Identify which cell holds the provided text, then report its [X, Y] central coordinate. 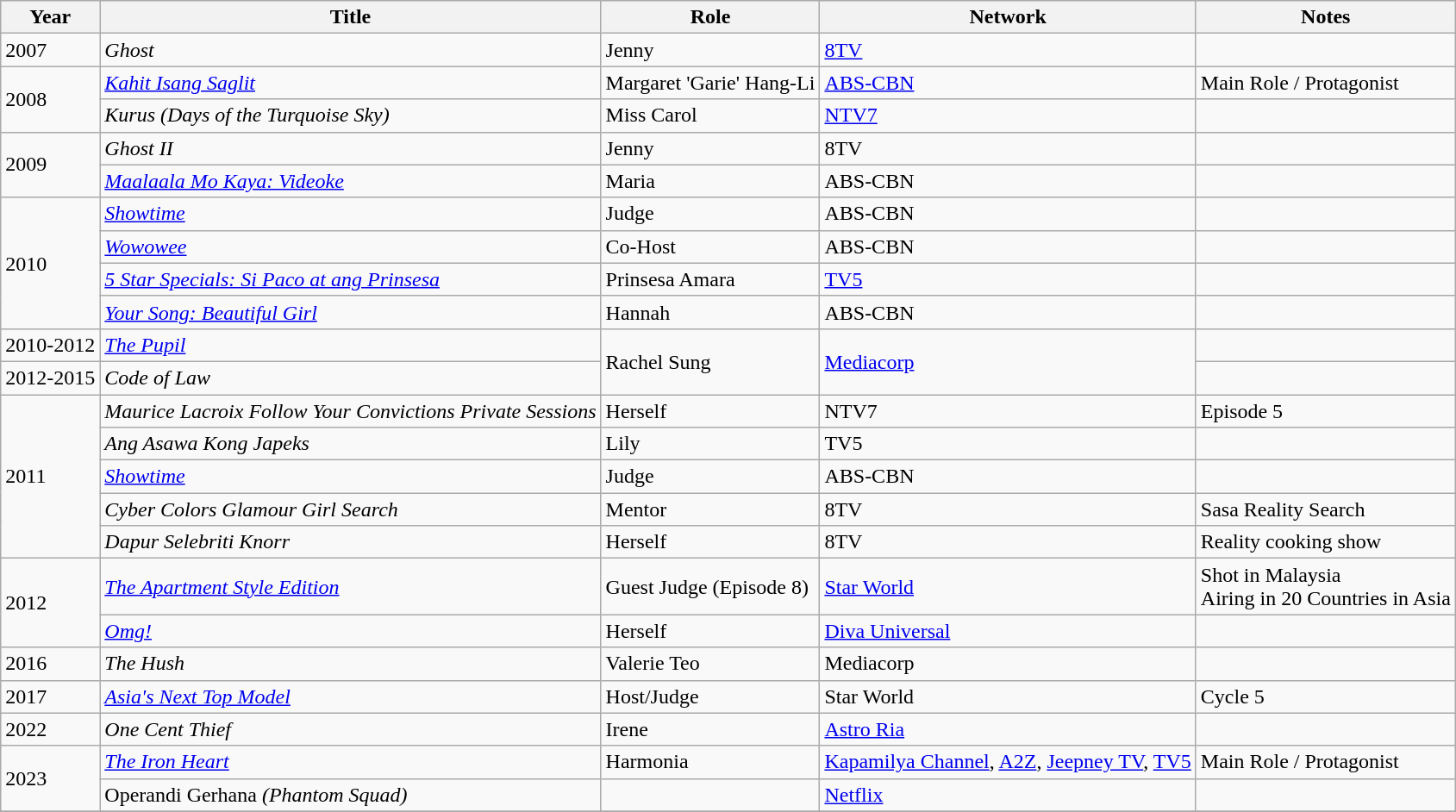
Cyber Colors Glamour Girl Search [350, 509]
Mentor [710, 509]
Ang Asawa Kong Japeks [350, 444]
Notes [1326, 17]
2010 [50, 263]
Kapamilya Channel, A2Z, Jeepney TV, TV5 [1008, 762]
Network [1008, 17]
The Apartment Style Edition [350, 586]
Code of Law [350, 378]
Diva Universal [1008, 631]
Rachel Sung [710, 361]
2016 [50, 664]
Valerie Teo [710, 664]
Asia's Next Top Model [350, 696]
Your Song: Beautiful Girl [350, 312]
Wowowee [350, 247]
Ghost II [350, 148]
Co-Host [710, 247]
2011 [50, 477]
Miss Carol [710, 116]
2022 [50, 729]
Prinsesa Amara [710, 279]
5 Star Specials: Si Paco at ang Prinsesa [350, 279]
Ghost [350, 50]
Maalaala Mo Kaya: Videoke [350, 181]
Maria [710, 181]
Maurice Lacroix Follow Your Convictions Private Sessions [350, 411]
Episode 5 [1326, 411]
Role [710, 17]
Irene [710, 729]
Hannah [710, 312]
Reality cooking show [1326, 542]
Margaret 'Garie' Hang-Li [710, 83]
Operandi Gerhana (Phantom Squad) [350, 795]
One Cent Thief [350, 729]
2012-2015 [50, 378]
Host/Judge [710, 696]
Harmonia [710, 762]
Dapur Selebriti Knorr [350, 542]
Kahit Isang Saglit [350, 83]
2007 [50, 50]
Guest Judge (Episode 8) [710, 586]
Astro Ria [1008, 729]
Netflix [1008, 795]
2012 [50, 603]
Lily [710, 444]
2017 [50, 696]
Year [50, 17]
2008 [50, 99]
2023 [50, 778]
The Hush [350, 664]
2009 [50, 165]
Omg! [350, 631]
Sasa Reality Search [1326, 509]
2010-2012 [50, 345]
Shot in MalaysiaAiring in 20 Countries in Asia [1326, 586]
Title [350, 17]
Kurus (Days of the Turquoise Sky) [350, 116]
Cycle 5 [1326, 696]
The Pupil [350, 345]
The Iron Heart [350, 762]
